Return [x, y] of the center of cell containing provided text 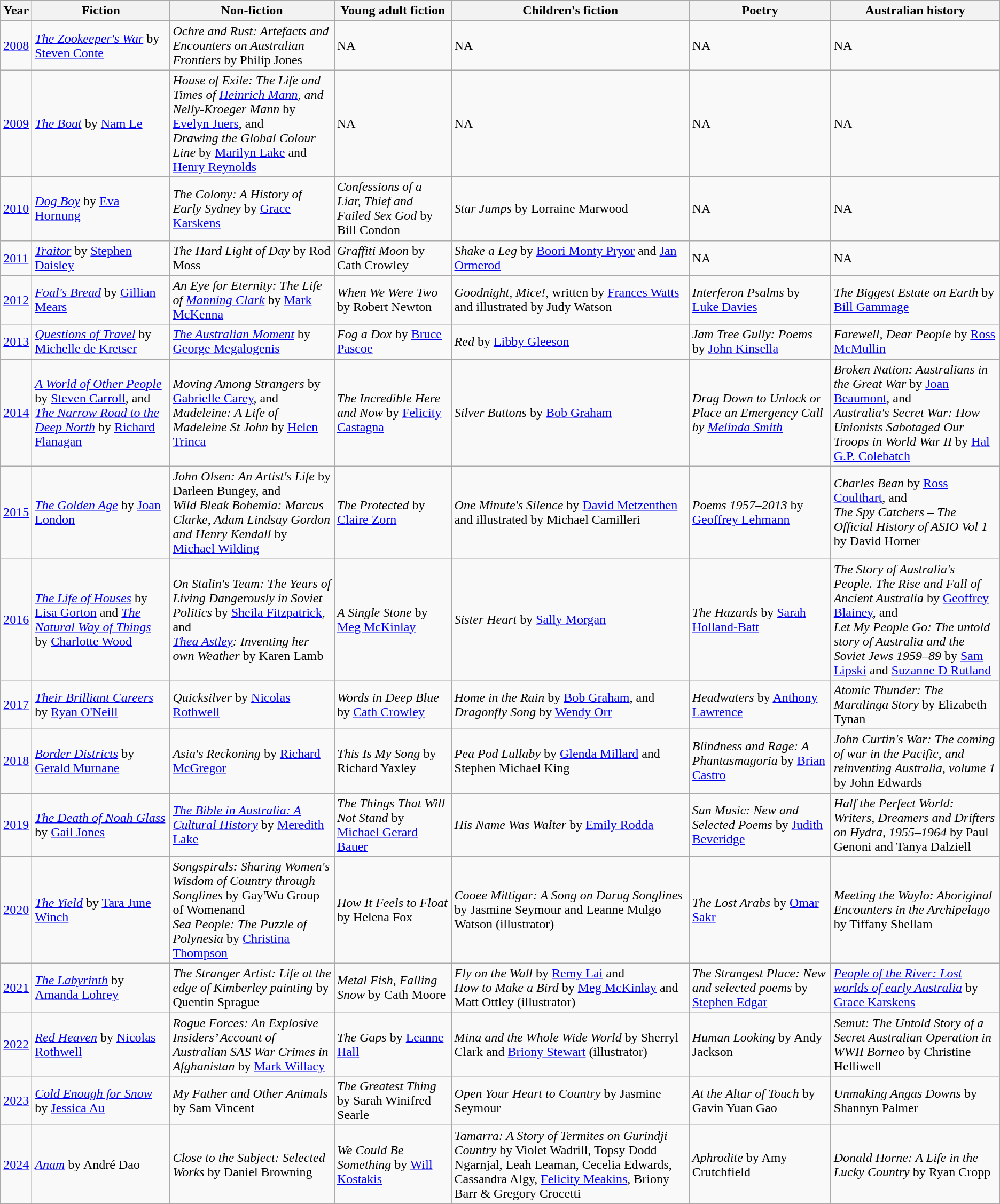
An Eye for Eternity: The Life of Manning Clark by Mark McKenna [252, 300]
2018 [16, 761]
2016 [16, 619]
Semut: The Untold Story of a Secret Australian Operation in WWII Borneo by Christine Helliwell [915, 1044]
Children's fiction [571, 11]
Border Districts by Gerald Murnane [101, 761]
2008 [16, 45]
Open Your Heart to Country by Jasmine Seymour [571, 1101]
Drag Down to Unlock or Place an Emergency Call by Melinda Smith [760, 413]
Aphrodite by Amy Crutchfield [760, 1164]
2017 [16, 704]
Graffiti Moon by Cath Crowley [393, 258]
Confessions of a Liar, Thief and Failed Sex God by Bill Condon [393, 208]
Traitor by Stephen Daisley [101, 258]
Anam by André Dao [101, 1164]
The Strangest Place: New and selected poems by Stephen Edgar [760, 988]
2011 [16, 258]
Year [16, 11]
Red by Libby Gleeson [571, 342]
The Labyrinth by Amanda Lohrey [101, 988]
The Biggest Estate on Earth by Bill Gammage [915, 300]
Rogue Forces: An Explosive Insiders’ Account of Australian SAS War Crimes in Afghanistan by Mark Willacy [252, 1044]
The Bible in Australia: A Cultural History by Meredith Lake [252, 825]
Half the Perfect World: Writers, Dreamers and Drifters on Hydra, 1955–1964 by Paul Genoni and Tanya Dalziell [915, 825]
The Incredible Here and Now by Felicity Castagna [393, 413]
One Minute's Silence by David Metzenthen and illustrated by Michael Camilleri [571, 512]
Moving Among Strangers by Gabrielle Carey, andMadeleine: A Life of Madeleine St John by Helen Trinca [252, 413]
Close to the Subject: Selected Works by Daniel Browning [252, 1164]
2013 [16, 342]
Home in the Rain by Bob Graham, andDragonfly Song by Wendy Orr [571, 704]
Cold Enough for Snow by Jessica Au [101, 1101]
Their Brilliant Careers by Ryan O'Neill [101, 704]
The Greatest Thing by Sarah Winifred Searle [393, 1101]
My Father and Other Animals by Sam Vincent [252, 1101]
Jam Tree Gully: Poems by John Kinsella [760, 342]
2015 [16, 512]
The Life of Houses by Lisa Gorton and The Natural Way of Things by Charlotte Wood [101, 619]
2022 [16, 1044]
2010 [16, 208]
A World of Other People by Steven Carroll, andThe Narrow Road to the Deep North by Richard Flanagan [101, 413]
The Australian Moment by George Megalogenis [252, 342]
Shake a Leg by Boori Monty Pryor and Jan Ormerod [571, 258]
The Hard Light of Day by Rod Moss [252, 258]
2012 [16, 300]
Pea Pod Lullaby by Glenda Millard and Stephen Michael King [571, 761]
Asia's Reckoning by Richard McGregor [252, 761]
We Could Be Something by Will Kostakis [393, 1164]
Non-fiction [252, 11]
Questions of Travel by Michelle de Kretser [101, 342]
Donald Horne: A Life in the Lucky Country by Ryan Cropp [915, 1164]
The Stranger Artist: Life at the edge of Kimberley painting by Quentin Sprague [252, 988]
Metal Fish, Falling Snow by Cath Moore [393, 988]
The Protected by Claire Zorn [393, 512]
This Is My Song by Richard Yaxley [393, 761]
How It Feels to Float by Helena Fox [393, 910]
Fly on the Wall by Remy Lai andHow to Make a Bird by Meg McKinlay and Matt Ottley (illustrator) [571, 988]
John Olsen: An Artist's Life by Darleen Bungey, andWild Bleak Bohemia: Marcus Clarke, Adam Lindsay Gordon and Henry Kendall by Michael Wilding [252, 512]
Poems 1957–2013 by Geoffrey Lehmann [760, 512]
John Curtin's War: The coming of war in the Pacific, and reinventing Australia, volume 1 by John Edwards [915, 761]
The Boat by Nam Le [101, 123]
Charles Bean by Ross Coulthart, andThe Spy Catchers – The Official History of ASIO Vol 1 by David Horner [915, 512]
Headwaters by Anthony Lawrence [760, 704]
Red Heaven by Nicolas Rothwell [101, 1044]
The Colony: A History of Early Sydney by Grace Karskens [252, 208]
His Name Was Walter by Emily Rodda [571, 825]
Sun Music: New and Selected Poems by Judith Beveridge [760, 825]
2009 [16, 123]
Human Looking by Andy Jackson [760, 1044]
When We Were Two by Robert Newton [393, 300]
Australian history [915, 11]
Words in Deep Blue by Cath Crowley [393, 704]
Goodnight, Mice!, written by Frances Watts and illustrated by Judy Watson [571, 300]
Unmaking Angas Downs by Shannyn Palmer [915, 1101]
Blindness and Rage: A Phantasmagoria by Brian Castro [760, 761]
Star Jumps by Lorraine Marwood [571, 208]
The Lost Arabs by Omar Sakr [760, 910]
A Single Stone by Meg McKinlay [393, 619]
The Death of Noah Glass by Gail Jones [101, 825]
Young adult fiction [393, 11]
Fog a Dox by Bruce Pascoe [393, 342]
The Hazards by Sarah Holland-Batt [760, 619]
Mina and the Whole Wide World by Sherryl Clark and Briony Stewart (illustrator) [571, 1044]
2019 [16, 825]
Silver Buttons by Bob Graham [571, 413]
2024 [16, 1164]
People of the River: Lost worlds of early Australia by Grace Karskens [915, 988]
The Zookeeper's War by Steven Conte [101, 45]
The Yield by Tara June Winch [101, 910]
Fiction [101, 11]
2020 [16, 910]
The Gaps by Leanne Hall [393, 1044]
2021 [16, 988]
Interferon Psalms by Luke Davies [760, 300]
Cooee Mittigar: A Song on Darug Songlines by Jasmine Seymour and Leanne Mulgo Watson (illustrator) [571, 910]
On Stalin's Team: The Years of Living Dangerously in Soviet Politics by Sheila Fitzpatrick, andThea Astley: Inventing her own Weather by Karen Lamb [252, 619]
Farewell, Dear People by Ross McMullin [915, 342]
Dog Boy by Eva Hornung [101, 208]
Sister Heart by Sally Morgan [571, 619]
Atomic Thunder: The Maralinga Story by Elizabeth Tynan [915, 704]
Songspirals: Sharing Women's Wisdom of Country through Songlines by Gay'Wu Group of WomenandSea People: The Puzzle of Polynesia by Christina Thompson [252, 910]
Foal's Bread by Gillian Mears [101, 300]
At the Altar of Touch by Gavin Yuan Gao [760, 1101]
The Things That Will Not Stand by Michael Gerard Bauer [393, 825]
2023 [16, 1101]
2014 [16, 413]
Meeting the Waylo: Aboriginal Encounters in the Archipelago by Tiffany Shellam [915, 910]
Poetry [760, 11]
Ochre and Rust: Artefacts and Encounters on Australian Frontiers by Philip Jones [252, 45]
Quicksilver by Nicolas Rothwell [252, 704]
The Golden Age by Joan London [101, 512]
